Find where the given text appears and provide that cell's center as [X, Y] coordinate. 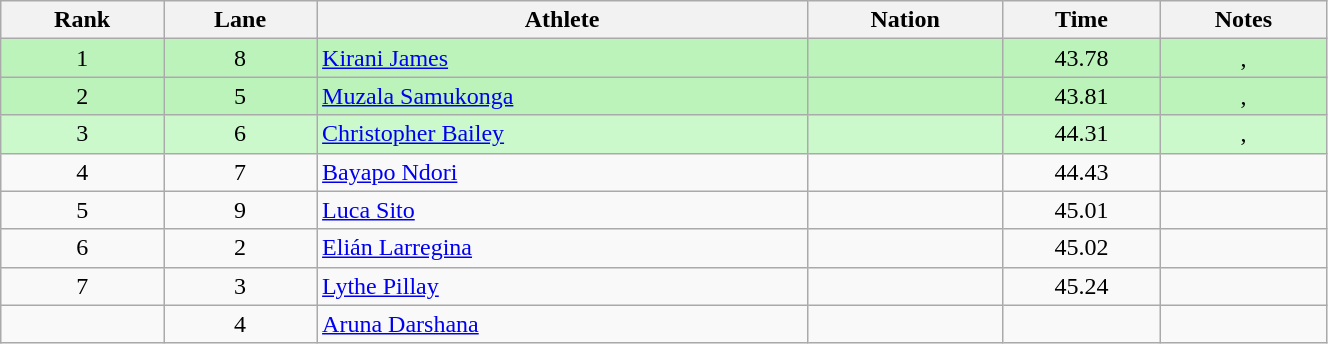
44.43 [1082, 172]
Elián Larregina [562, 248]
45.02 [1082, 248]
Rank [82, 20]
Notes [1243, 20]
43.78 [1082, 58]
Christopher Bailey [562, 134]
Time [1082, 20]
Bayapo Ndori [562, 172]
45.24 [1082, 286]
Lythe Pillay [562, 286]
1 [82, 58]
9 [240, 210]
Lane [240, 20]
Athlete [562, 20]
Kirani James [562, 58]
8 [240, 58]
43.81 [1082, 96]
Muzala Samukonga [562, 96]
44.31 [1082, 134]
Luca Sito [562, 210]
Nation [906, 20]
Aruna Darshana [562, 324]
45.01 [1082, 210]
